Pinpoint the cell where the given text exists, returning its [x, y] midpoint coordinate. 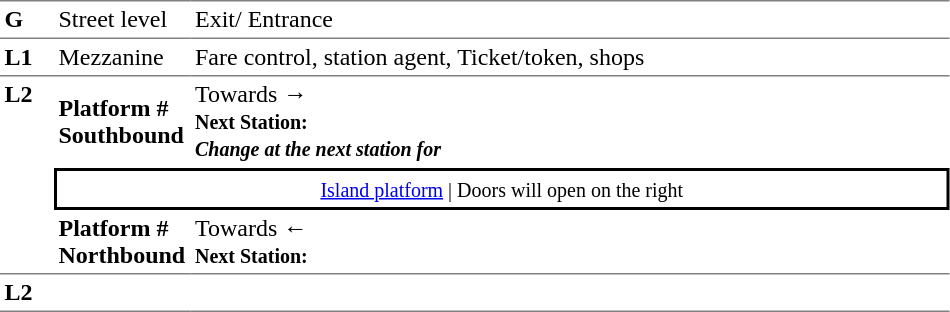
Island platform | Doors will open on the right [502, 189]
Towards ← Next Station: [570, 242]
Fare control, station agent, Ticket/token, shops [570, 58]
Mezzanine [122, 58]
Platform #Southbound [122, 122]
Exit/ Entrance [570, 20]
Towards → Next Station: Change at the next station for [570, 122]
Platform #Northbound [122, 242]
Street level [122, 20]
L1 [27, 58]
G [27, 20]
